Determine the (X, Y) coordinate at the center of the cell enclosing the given text.  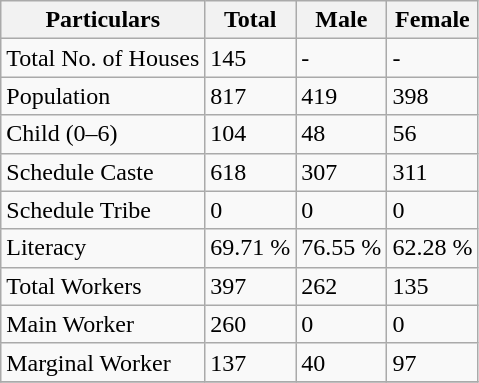
Marginal Worker (103, 362)
145 (250, 58)
618 (250, 172)
419 (342, 96)
137 (250, 362)
817 (250, 96)
Male (342, 20)
397 (250, 286)
135 (432, 286)
Total Workers (103, 286)
307 (342, 172)
311 (432, 172)
398 (432, 96)
Total (250, 20)
Total No. of Houses (103, 58)
Literacy (103, 248)
56 (432, 134)
69.71 % (250, 248)
Female (432, 20)
104 (250, 134)
Particulars (103, 20)
62.28 % (432, 248)
97 (432, 362)
260 (250, 324)
40 (342, 362)
262 (342, 286)
76.55 % (342, 248)
48 (342, 134)
Schedule Caste (103, 172)
Population (103, 96)
Schedule Tribe (103, 210)
Child (0–6) (103, 134)
Main Worker (103, 324)
